Return the [X, Y] coordinate for the center point of the cell that contains the specified text.  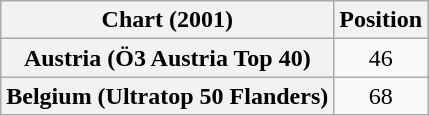
Position [381, 20]
Belgium (Ultratop 50 Flanders) [168, 96]
Chart (2001) [168, 20]
Austria (Ö3 Austria Top 40) [168, 58]
46 [381, 58]
68 [381, 96]
